Output the (x, y) coordinate of the center of the cell containing the given text.  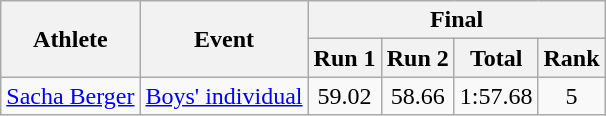
Run 1 (344, 58)
1:57.68 (496, 96)
Total (496, 58)
Rank (572, 58)
Run 2 (418, 58)
Athlete (70, 39)
Event (224, 39)
Boys' individual (224, 96)
5 (572, 96)
Sacha Berger (70, 96)
59.02 (344, 96)
58.66 (418, 96)
Final (456, 20)
